Return the [X, Y] coordinate for the center point of the cell that contains the specified text.  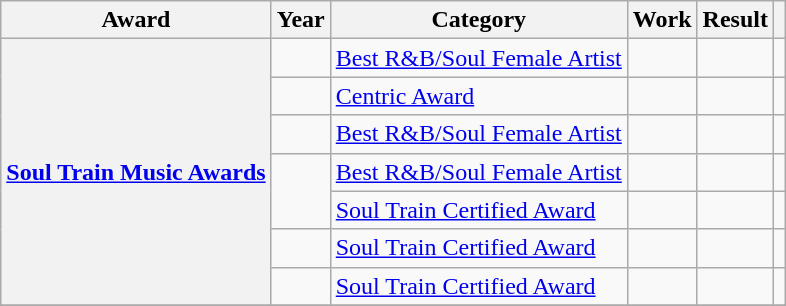
Work [662, 20]
Result [735, 20]
Centric Award [478, 96]
Award [136, 20]
Category [478, 20]
Year [300, 20]
Soul Train Music Awards [136, 172]
